Locate the cell with the specified text and output its (X, Y) center coordinate. 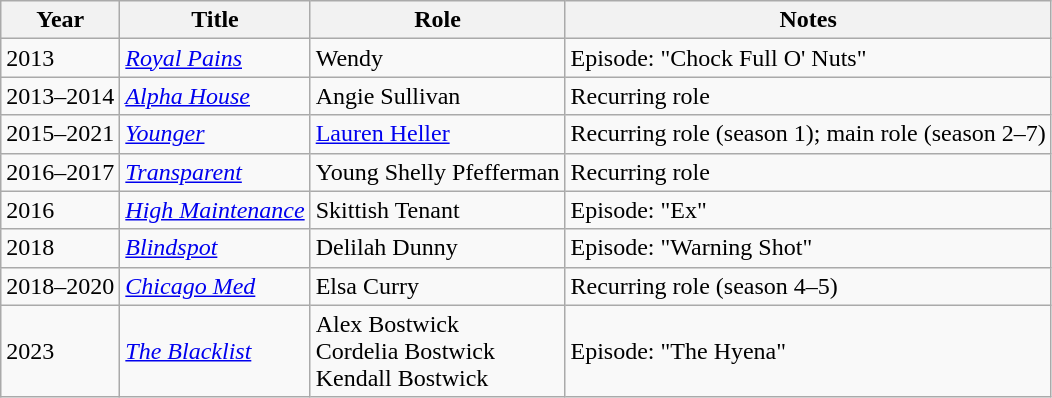
2023 (60, 351)
Delilah Dunny (438, 248)
Lauren Heller (438, 134)
Title (215, 20)
Transparent (215, 172)
Episode: "Chock Full O' Nuts" (808, 58)
2018 (60, 248)
Alpha House (215, 96)
Recurring role (season 1); main role (season 2–7) (808, 134)
Notes (808, 20)
Wendy (438, 58)
Episode: "Warning Shot" (808, 248)
Year (60, 20)
Chicago Med (215, 286)
2016 (60, 210)
High Maintenance (215, 210)
Role (438, 20)
The Blacklist (215, 351)
2013–2014 (60, 96)
2015–2021 (60, 134)
2016–2017 (60, 172)
Young Shelly Pfefferman (438, 172)
2018–2020 (60, 286)
Episode: "The Hyena" (808, 351)
Younger (215, 134)
Elsa Curry (438, 286)
2013 (60, 58)
Skittish Tenant (438, 210)
Royal Pains (215, 58)
Angie Sullivan (438, 96)
Blindspot (215, 248)
Recurring role (season 4–5) (808, 286)
Alex Bostwick Cordelia Bostwick Kendall Bostwick (438, 351)
Episode: "Ex" (808, 210)
